Detect which cell encompasses the target text, then output its (x, y) center coordinate. 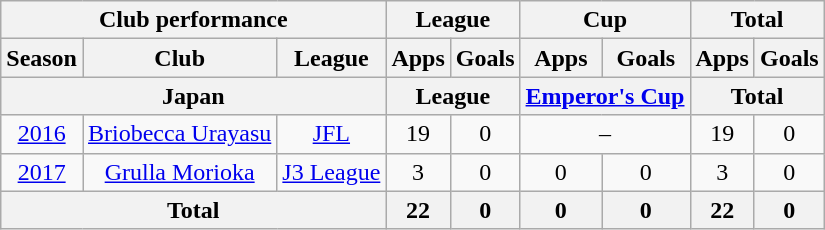
Club performance (194, 20)
JFL (332, 134)
Emperor's Cup (605, 96)
Briobecca Urayasu (179, 134)
Cup (605, 20)
Grulla Morioka (179, 172)
Season (42, 58)
2016 (42, 134)
2017 (42, 172)
Japan (194, 96)
J3 League (332, 172)
Club (179, 58)
– (605, 134)
